Search for the cell housing the specified text and yield its (x, y) center coordinate. 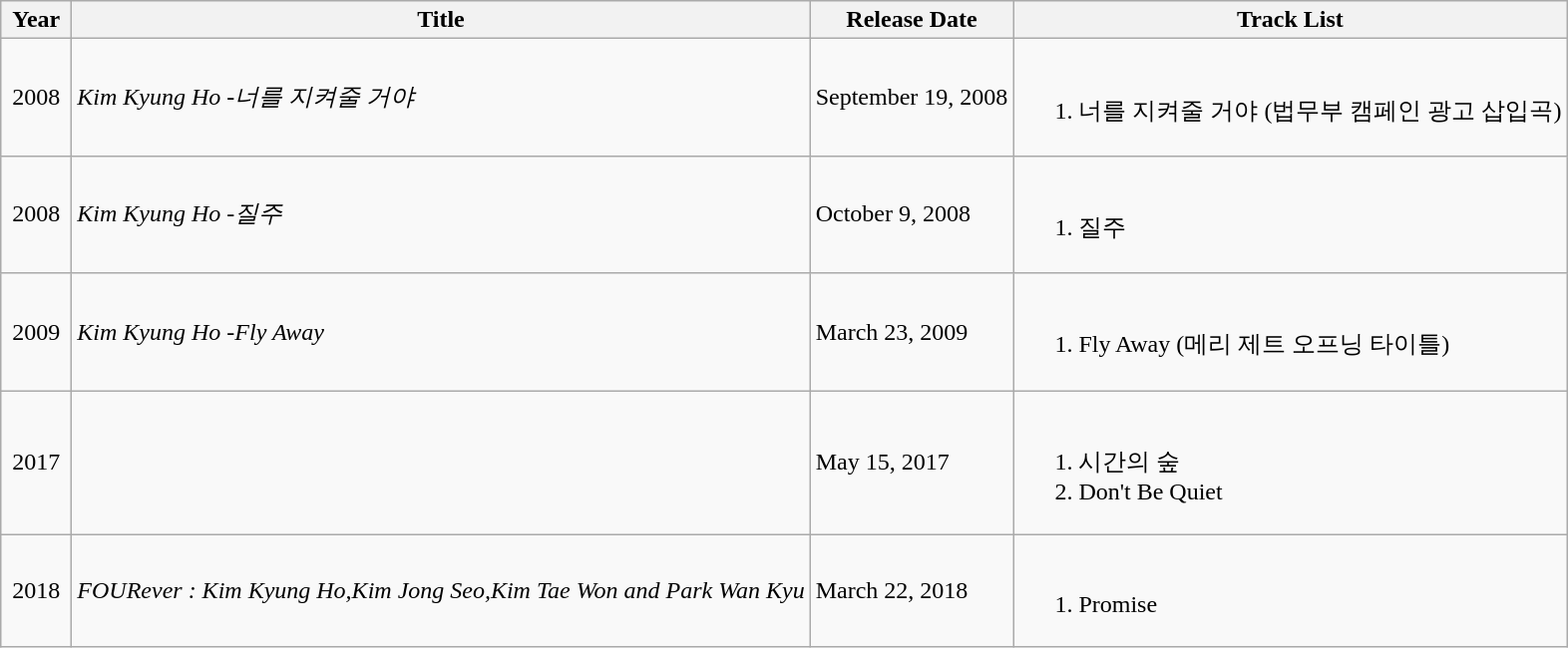
Kim Kyung Ho -질주 (441, 214)
March 22, 2018 (912, 590)
Fly Away (메리 제트 오프닝 타이틀) (1291, 332)
너를 지켜줄 거야 (법무부 캠페인 광고 삽입곡) (1291, 98)
Title (441, 20)
Kim Kyung Ho -Fly Away (441, 332)
시간의 숲Don't Be Quiet (1291, 463)
2009 (36, 332)
Release Date (912, 20)
March 23, 2009 (912, 332)
Kim Kyung Ho -너를 지켜줄 거야 (441, 98)
May 15, 2017 (912, 463)
2017 (36, 463)
Track List (1291, 20)
Year (36, 20)
Promise (1291, 590)
FOURever : Kim Kyung Ho,Kim Jong Seo,Kim Tae Won and Park Wan Kyu (441, 590)
October 9, 2008 (912, 214)
2018 (36, 590)
September 19, 2008 (912, 98)
질주 (1291, 214)
